For the text-containing cell, return its midpoint in [x, y] coordinate format. 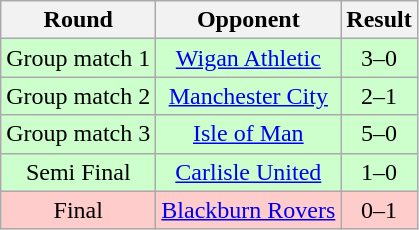
Group match 2 [78, 96]
5–0 [379, 134]
Group match 1 [78, 58]
Round [78, 20]
Group match 3 [78, 134]
Semi Final [78, 172]
2–1 [379, 96]
Wigan Athletic [248, 58]
Blackburn Rovers [248, 210]
0–1 [379, 210]
Result [379, 20]
1–0 [379, 172]
Final [78, 210]
Isle of Man [248, 134]
Manchester City [248, 96]
Carlisle United [248, 172]
3–0 [379, 58]
Opponent [248, 20]
